From the cell containing the given text, extract its center point as (X, Y) coordinate. 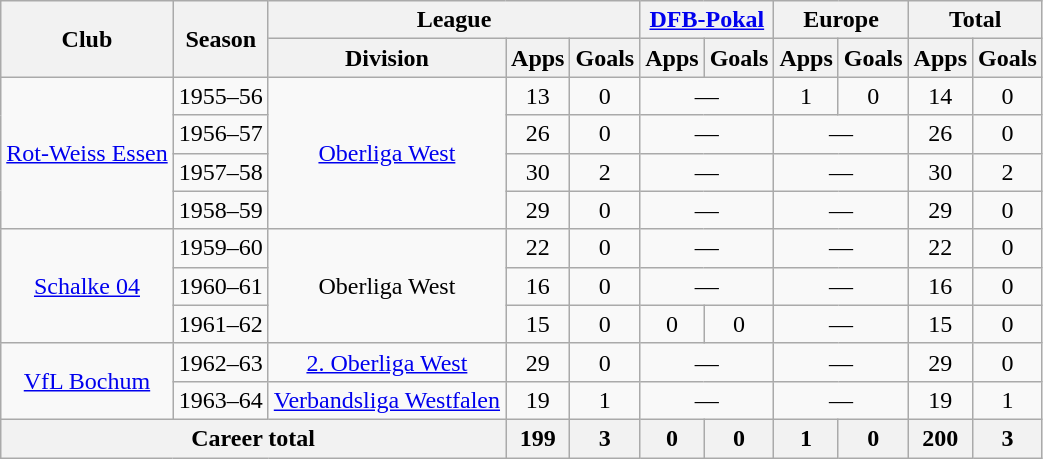
1961–62 (220, 324)
1955–56 (220, 96)
1956–57 (220, 134)
2. Oberliga West (386, 362)
200 (940, 438)
Total (975, 20)
Club (87, 39)
1962–63 (220, 362)
1963–64 (220, 400)
Division (386, 58)
1960–61 (220, 286)
1957–58 (220, 172)
1958–59 (220, 210)
1959–60 (220, 248)
199 (538, 438)
League (454, 20)
Rot-Weiss Essen (87, 153)
VfL Bochum (87, 381)
Verbandsliga Westfalen (386, 400)
13 (538, 96)
14 (940, 96)
Season (220, 39)
Schalke 04 (87, 286)
DFB-Pokal (707, 20)
Career total (254, 438)
Europe (841, 20)
